Detect which cell encompasses the target text, then output its (X, Y) center coordinate. 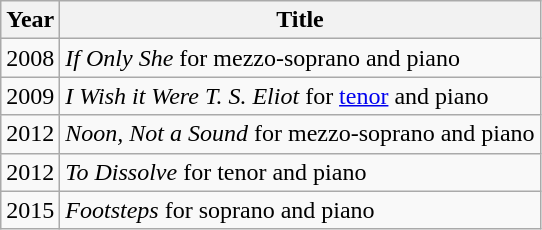
Noon, Not a Sound for mezzo-soprano and piano (300, 134)
2008 (30, 58)
If Only She for mezzo-soprano and piano (300, 58)
Title (300, 20)
Footsteps for soprano and piano (300, 210)
Year (30, 20)
2015 (30, 210)
To Dissolve for tenor and piano (300, 172)
2009 (30, 96)
I Wish it Were T. S. Eliot for tenor and piano (300, 96)
